Scan for the cell matching the given text and deliver its (x, y) coordinate at center. 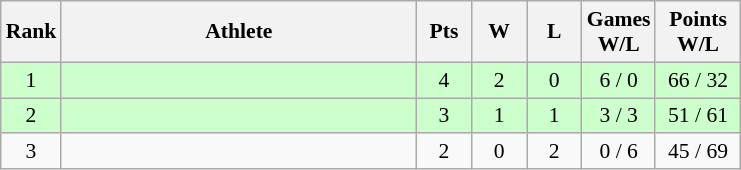
Rank (32, 32)
W (500, 32)
4 (444, 80)
51 / 61 (698, 116)
L (554, 32)
GamesW/L (619, 32)
3 / 3 (619, 116)
PointsW/L (698, 32)
45 / 69 (698, 152)
66 / 32 (698, 80)
0 / 6 (619, 152)
Athlete (238, 32)
6 / 0 (619, 80)
Pts (444, 32)
